For the text-containing cell, return its midpoint in (x, y) coordinate format. 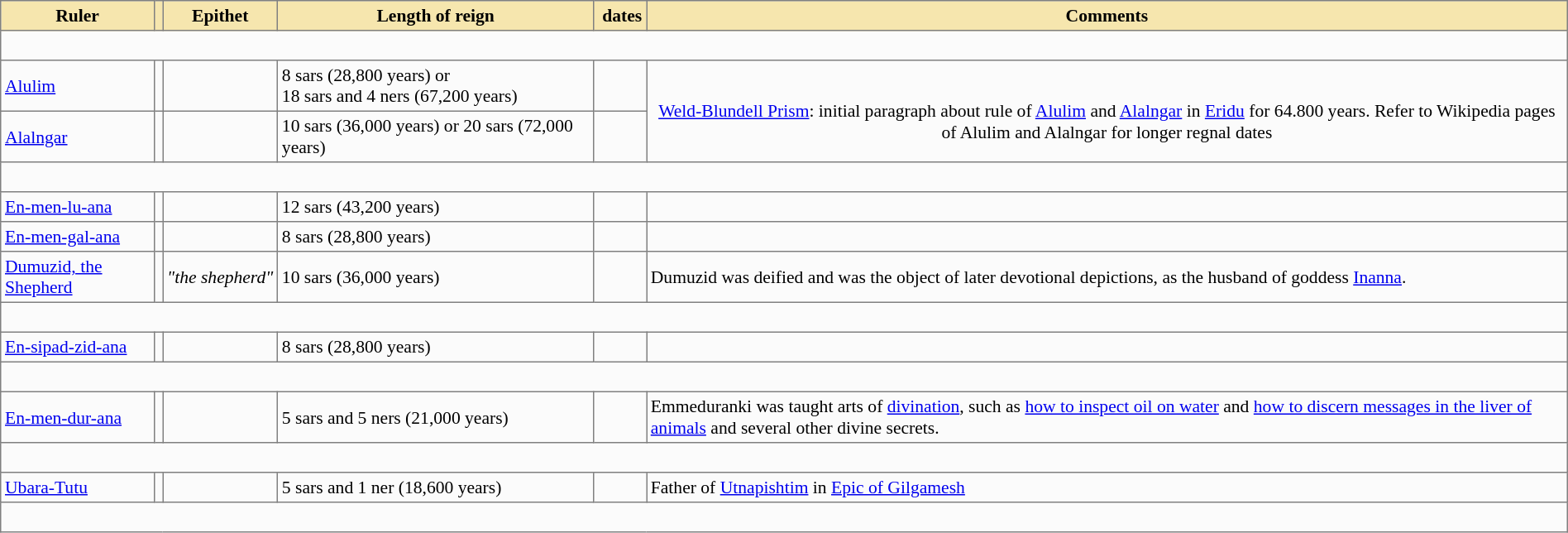
Ubara-Tutu (78, 487)
8 sars (28,800 years) or18 sars and 4 ners (67,200 years) (436, 86)
En-sipad-zid-ana (78, 347)
Alalngar (78, 137)
Dumuzid was deified and was the object of later devotional depictions, as the husband of goddess Inanna. (1107, 277)
12 sars (43,200 years) (436, 207)
dates (620, 16)
En-men-gal-ana (78, 237)
En-men-dur-ana (78, 417)
5 sars and 1 ner (18,600 years) (436, 487)
Father of Utnapishtim in Epic of Gilgamesh (1107, 487)
5 sars and 5 ners (21,000 years) (436, 417)
Ruler (78, 16)
Length of reign (436, 16)
10 sars (36,000 years) or 20 sars (72,000 years) (436, 137)
Comments (1107, 16)
10 sars (36,000 years) (436, 277)
Epithet (220, 16)
"the shepherd" (220, 277)
Alulim (78, 86)
Dumuzid, the Shepherd (78, 277)
En-men-lu-ana (78, 207)
